Extract the (x, y) coordinate from the center of the cell holding the provided text.  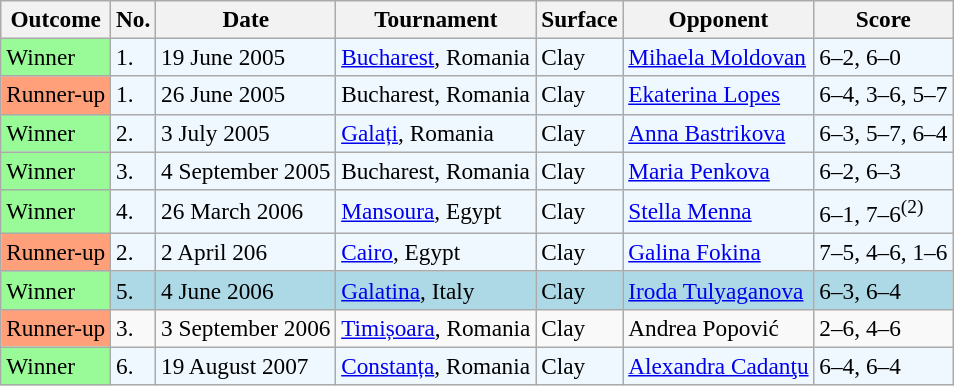
4. (134, 211)
Opponent (718, 19)
Tournament (436, 19)
Galatina, Italy (436, 290)
Mansoura, Egypt (436, 211)
19 August 2007 (246, 366)
6–1, 7–6(2) (884, 211)
6–4, 6–4 (884, 366)
Outcome (56, 19)
Mihaela Moldovan (718, 57)
6–3, 5–7, 6–4 (884, 133)
Date (246, 19)
6–2, 6–0 (884, 57)
Surface (580, 19)
6–3, 6–4 (884, 290)
Constanța, Romania (436, 366)
Ekaterina Lopes (718, 95)
Alexandra Cadanţu (718, 366)
26 June 2005 (246, 95)
Score (884, 19)
3 July 2005 (246, 133)
2 April 206 (246, 252)
Iroda Tulyaganova (718, 290)
Cairo, Egypt (436, 252)
Galina Fokina (718, 252)
4 June 2006 (246, 290)
Timișoara, Romania (436, 328)
6–4, 3–6, 5–7 (884, 95)
4 September 2005 (246, 170)
Stella Menna (718, 211)
Anna Bastrikova (718, 133)
7–5, 4–6, 1–6 (884, 252)
5. (134, 290)
26 March 2006 (246, 211)
Andrea Popović (718, 328)
Maria Penkova (718, 170)
19 June 2005 (246, 57)
3 September 2006 (246, 328)
6. (134, 366)
6–2, 6–3 (884, 170)
No. (134, 19)
2–6, 4–6 (884, 328)
Galați, Romania (436, 133)
